Return [X, Y] of the center of cell containing provided text 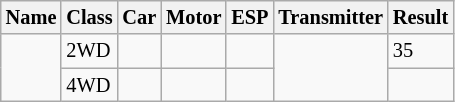
Name [32, 17]
2WD [89, 51]
Car [140, 17]
Motor [194, 17]
Class [89, 17]
Transmitter [330, 17]
ESP [250, 17]
35 [420, 51]
Result [420, 17]
4WD [89, 85]
